Identify which cell holds the provided text, then report its (x, y) central coordinate. 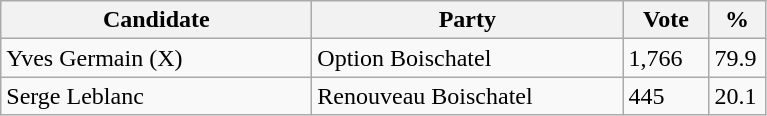
445 (666, 96)
1,766 (666, 58)
20.1 (737, 96)
Party (468, 20)
Candidate (156, 20)
Renouveau Boischatel (468, 96)
79.9 (737, 58)
Option Boischatel (468, 58)
Vote (666, 20)
% (737, 20)
Yves Germain (X) (156, 58)
Serge Leblanc (156, 96)
